Detect which cell encompasses the target text, then output its [X, Y] center coordinate. 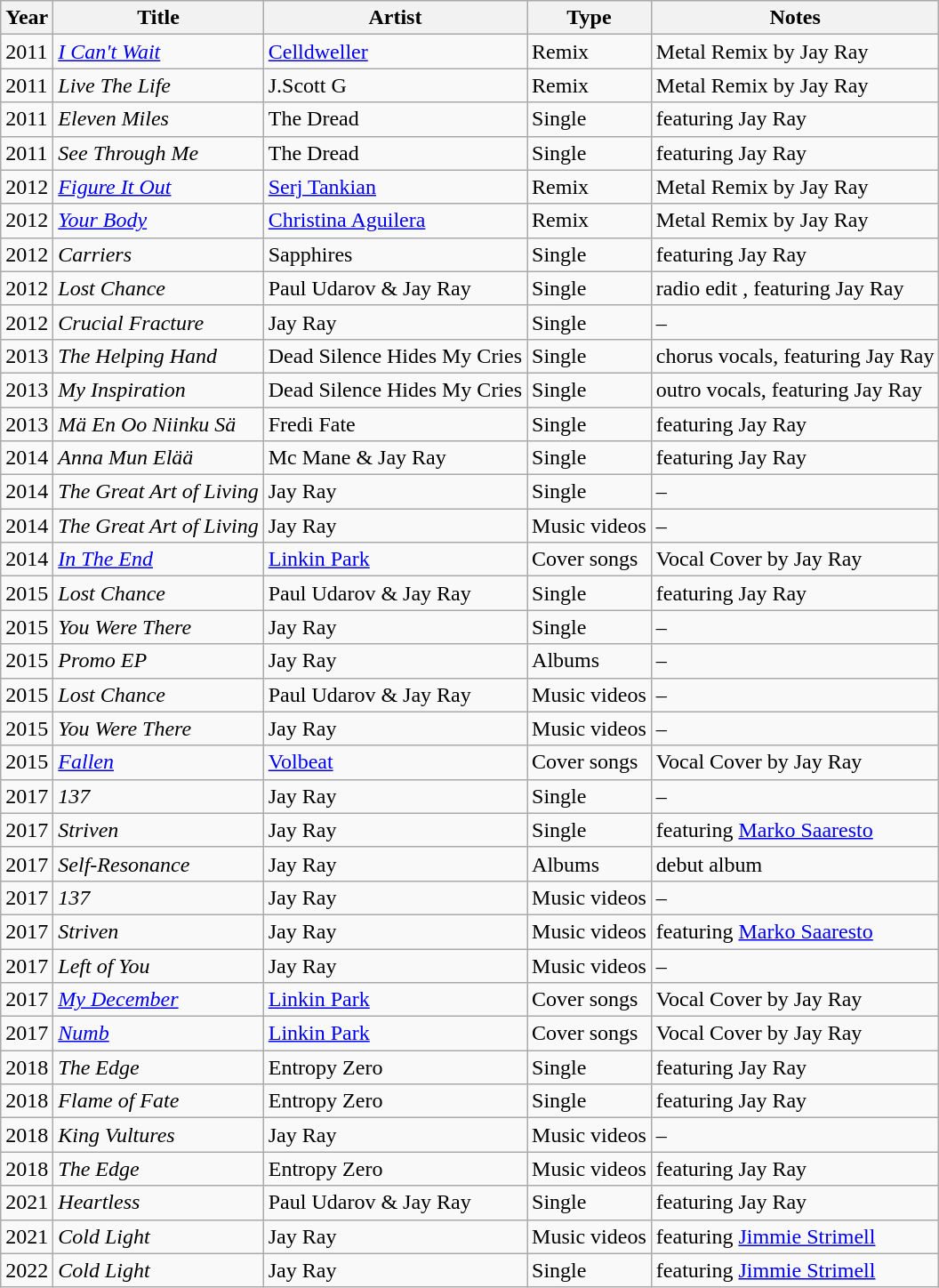
King Vultures [158, 1135]
outro vocals, featuring Jay Ray [795, 390]
Left of You [158, 965]
Flame of Fate [158, 1101]
Figure It Out [158, 187]
My Inspiration [158, 390]
Carriers [158, 254]
Notes [795, 18]
debut album [795, 864]
Live The Life [158, 85]
Your Body [158, 221]
Numb [158, 1034]
Fallen [158, 762]
Mä En Oo Niinku Sä [158, 424]
Self-Resonance [158, 864]
Christina Aguilera [395, 221]
In The End [158, 559]
Mc Mane & Jay Ray [395, 458]
Type [590, 18]
chorus vocals, featuring Jay Ray [795, 356]
My December [158, 1000]
Title [158, 18]
Volbeat [395, 762]
2022 [27, 1270]
Celldweller [395, 52]
Fredi Fate [395, 424]
Serj Tankian [395, 187]
I Can't Wait [158, 52]
J.Scott G [395, 85]
radio edit , featuring Jay Ray [795, 288]
Anna Mun Elää [158, 458]
Sapphires [395, 254]
Crucial Fracture [158, 322]
Promo EP [158, 661]
The Helping Hand [158, 356]
Year [27, 18]
Heartless [158, 1203]
Artist [395, 18]
Eleven Miles [158, 119]
See Through Me [158, 153]
